Extract the [x, y] coordinate from the center of the cell holding the provided text.  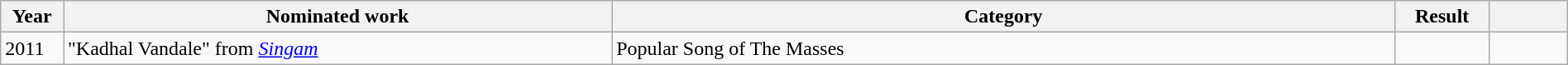
Year [32, 17]
"Kadhal Vandale" from Singam [337, 48]
2011 [32, 48]
Result [1442, 17]
Popular Song of The Masses [1004, 48]
Category [1004, 17]
Nominated work [337, 17]
